Provide the [X, Y] coordinate of the cell's center where the given text is located.  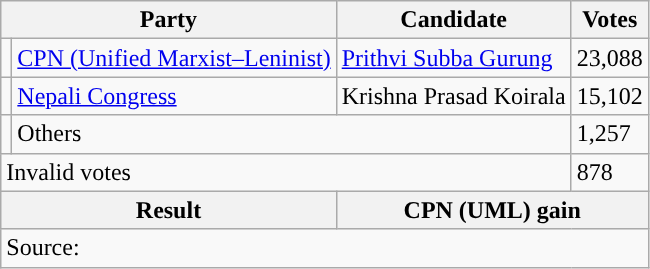
Others [292, 134]
Source: [325, 248]
Nepali Congress [174, 96]
15,102 [610, 96]
Prithvi Subba Gurung [454, 58]
Candidate [454, 20]
1,257 [610, 134]
878 [610, 172]
23,088 [610, 58]
CPN (Unified Marxist–Leninist) [174, 58]
CPN (UML) gain [492, 210]
Result [168, 210]
Invalid votes [286, 172]
Krishna Prasad Koirala [454, 96]
Votes [610, 20]
Party [168, 20]
